Provide the (x, y) coordinate of the cell's center where the given text is located.  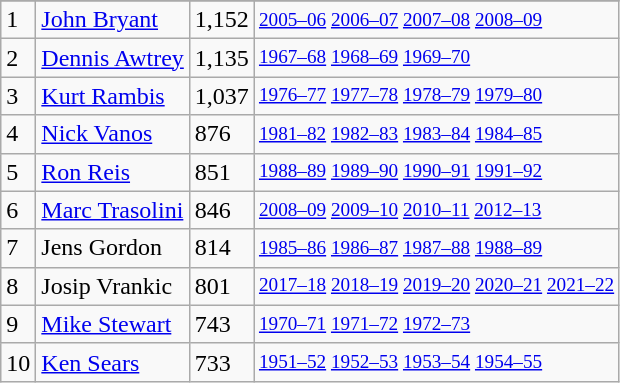
Ron Reis (113, 172)
1988–89 1989–90 1990–91 1991–92 (436, 172)
9 (18, 324)
Mike Stewart (113, 324)
Marc Trasolini (113, 210)
846 (222, 210)
1,037 (222, 96)
Ken Sears (113, 362)
1985–86 1986–87 1987–88 1988–89 (436, 248)
5 (18, 172)
Dennis Awtrey (113, 58)
1981–82 1982–83 1983–84 1984–85 (436, 134)
6 (18, 210)
876 (222, 134)
Kurt Rambis (113, 96)
Nick Vanos (113, 134)
1951–52 1952–53 1953–54 1954–55 (436, 362)
1 (18, 20)
3 (18, 96)
2008–09 2009–10 2010–11 2012–13 (436, 210)
1967–68 1968–69 1969–70 (436, 58)
1,135 (222, 58)
2005–06 2006–07 2007–08 2008–09 (436, 20)
1,152 (222, 20)
Jens Gordon (113, 248)
1976–77 1977–78 1978–79 1979–80 (436, 96)
801 (222, 286)
John Bryant (113, 20)
7 (18, 248)
4 (18, 134)
743 (222, 324)
2 (18, 58)
814 (222, 248)
Josip Vrankic (113, 286)
851 (222, 172)
8 (18, 286)
10 (18, 362)
2017–18 2018–19 2019–20 2020–21 2021–22 (436, 286)
733 (222, 362)
1970–71 1971–72 1972–73 (436, 324)
